Output the (x, y) coordinate of the center of the cell containing the given text.  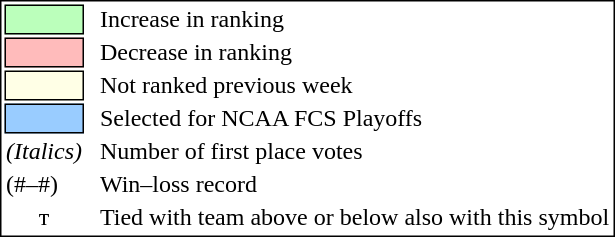
Not ranked previous week (354, 85)
Decrease in ranking (354, 53)
Selected for NCAA FCS Playoffs (354, 119)
Number of first place votes (354, 151)
Increase in ranking (354, 19)
(#–#) (44, 185)
Tied with team above or below also with this symbol (354, 217)
Win–loss record (354, 185)
(Italics) (44, 151)
т (44, 217)
